Identify which cell holds the provided text, then report its (X, Y) central coordinate. 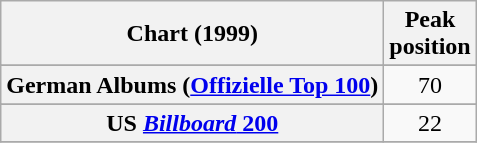
70 (430, 85)
German Albums (Offizielle Top 100) (192, 85)
22 (430, 123)
Chart (1999) (192, 34)
Peakposition (430, 34)
US Billboard 200 (192, 123)
